Search for the cell housing the specified text and yield its [X, Y] center coordinate. 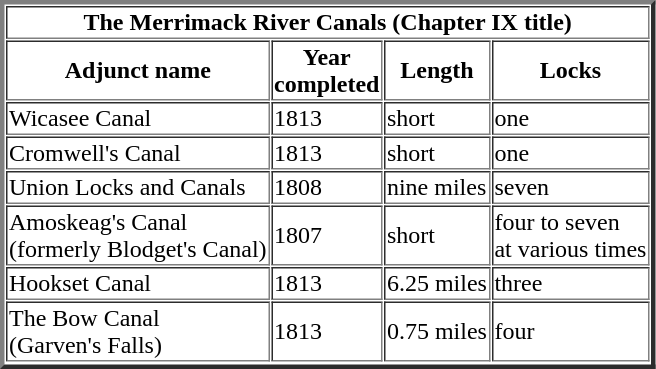
four [570, 332]
The Bow Canal (Garven's Falls) [138, 332]
Wicasee Canal [138, 118]
Adjunct name [138, 70]
nine miles [437, 188]
Amoskeag's Canal (formerly Blodget's Canal) [138, 236]
three [570, 284]
Yearcompleted [326, 70]
Locks [570, 70]
Cromwell's Canal [138, 152]
1807 [326, 236]
four to seven at various times [570, 236]
seven [570, 188]
Length [437, 70]
1808 [326, 188]
0.75 miles [437, 332]
The Merrimack River Canals (Chapter IX title) [328, 22]
Union Locks and Canals [138, 188]
Hookset Canal [138, 284]
6.25 miles [437, 284]
